Provide the (x, y) coordinate of the cell's center where the given text is located.  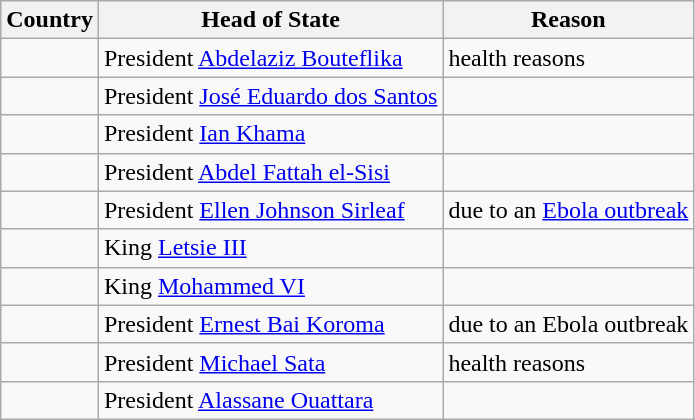
President Ellen Johnson Sirleaf (270, 210)
King Letsie III (270, 248)
President Alassane Ouattara (270, 400)
President Ian Khama (270, 134)
President Abdelaziz Bouteflika (270, 58)
President Ernest Bai Koroma (270, 324)
King Mohammed VI (270, 286)
Head of State (270, 20)
Reason (568, 20)
President José Eduardo dos Santos (270, 96)
President Abdel Fattah el-Sisi (270, 172)
Country (50, 20)
President Michael Sata (270, 362)
